Output the [x, y] coordinate of the center of the cell containing the given text.  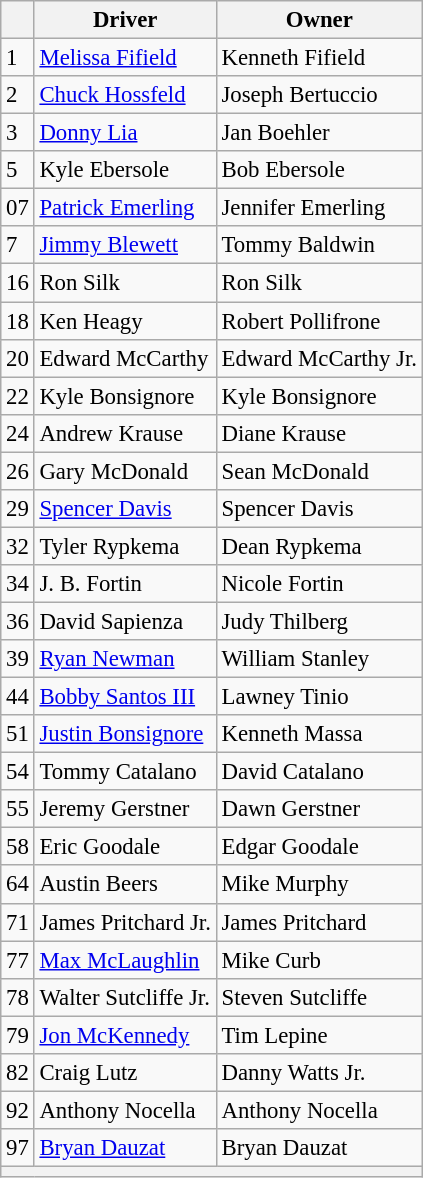
Mike Curb [319, 960]
34 [18, 584]
Max McLaughlin [125, 960]
Robert Pollifrone [319, 321]
44 [18, 697]
54 [18, 772]
16 [18, 283]
Craig Lutz [125, 1073]
24 [18, 433]
79 [18, 1035]
David Catalano [319, 772]
39 [18, 659]
Tyler Rypkema [125, 546]
Nicole Fortin [319, 584]
18 [18, 321]
Kyle Ebersole [125, 170]
Kenneth Massa [319, 734]
Edgar Goodale [319, 847]
Walter Sutcliffe Jr. [125, 997]
Justin Bonsignore [125, 734]
7 [18, 245]
Judy Thilberg [319, 621]
Sean McDonald [319, 471]
Lawney Tinio [319, 697]
Jan Boehler [319, 133]
29 [18, 509]
Eric Goodale [125, 847]
92 [18, 1110]
Ryan Newman [125, 659]
Joseph Bertuccio [319, 95]
Steven Sutcliffe [319, 997]
Edward McCarthy Jr. [319, 358]
Donny Lia [125, 133]
Owner [319, 20]
Driver [125, 20]
97 [18, 1148]
Tommy Baldwin [319, 245]
Tommy Catalano [125, 772]
78 [18, 997]
20 [18, 358]
Jimmy Blewett [125, 245]
64 [18, 885]
James Pritchard [319, 922]
Melissa Fifield [125, 58]
Bobby Santos III [125, 697]
22 [18, 396]
77 [18, 960]
55 [18, 809]
71 [18, 922]
Patrick Emerling [125, 208]
Andrew Krause [125, 433]
51 [18, 734]
William Stanley [319, 659]
Dawn Gerstner [319, 809]
5 [18, 170]
32 [18, 546]
Austin Beers [125, 885]
Diane Krause [319, 433]
82 [18, 1073]
Mike Murphy [319, 885]
Dean Rypkema [319, 546]
Jon McKennedy [125, 1035]
07 [18, 208]
58 [18, 847]
26 [18, 471]
David Sapienza [125, 621]
Tim Lepine [319, 1035]
36 [18, 621]
Bob Ebersole [319, 170]
Jennifer Emerling [319, 208]
Edward McCarthy [125, 358]
1 [18, 58]
3 [18, 133]
James Pritchard Jr. [125, 922]
Jeremy Gerstner [125, 809]
Danny Watts Jr. [319, 1073]
Gary McDonald [125, 471]
J. B. Fortin [125, 584]
Chuck Hossfeld [125, 95]
2 [18, 95]
Ken Heagy [125, 321]
Kenneth Fifield [319, 58]
